Determine the (x, y) coordinate at the center of the cell enclosing the given text.  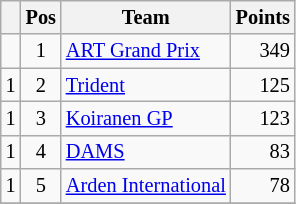
Trident (146, 85)
3 (41, 118)
Pos (41, 17)
125 (263, 85)
2 (41, 85)
349 (263, 51)
Team (146, 17)
DAMS (146, 152)
Koiranen GP (146, 118)
ART Grand Prix (146, 51)
Points (263, 17)
Arden International (146, 186)
78 (263, 186)
123 (263, 118)
4 (41, 152)
83 (263, 152)
5 (41, 186)
